From the cell containing the given text, extract its center point as (x, y) coordinate. 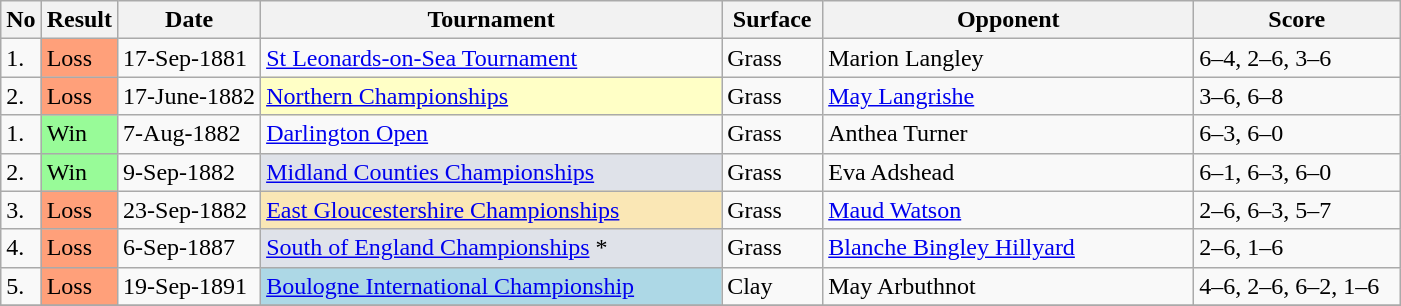
5. (21, 286)
6–3, 6–0 (1297, 134)
3–6, 6–8 (1297, 96)
Maud Watson (1008, 210)
South of England Championships * (492, 248)
Marion Langley (1008, 58)
17‑June‑1882 (190, 96)
Score (1297, 20)
Result (79, 20)
23-Sep-1882 (190, 210)
Clay (772, 286)
Opponent (1008, 20)
Tournament (492, 20)
Midland Counties Championships (492, 172)
9-Sep-1882 (190, 172)
6–4, 2–6, 3–6 (1297, 58)
17‑Sep‑1881 (190, 58)
19-Sep-1891 (190, 286)
May Arbuthnot (1008, 286)
4. (21, 248)
Date (190, 20)
No (21, 20)
6-Sep-1887 (190, 248)
Surface (772, 20)
Darlington Open (492, 134)
Northern Championships (492, 96)
East Gloucestershire Championships (492, 210)
4–6, 2–6, 6–2, 1–6 (1297, 286)
May Langrishe (1008, 96)
3. (21, 210)
Blanche Bingley Hillyard (1008, 248)
St Leonards-on-Sea Tournament (492, 58)
6–1, 6–3, 6–0 (1297, 172)
2–6, 1–6 (1297, 248)
2–6, 6–3, 5–7 (1297, 210)
7-Aug-1882 (190, 134)
Anthea Turner (1008, 134)
Eva Adshead (1008, 172)
Boulogne International Championship (492, 286)
